Output the (X, Y) coordinate of the center of the cell containing the given text.  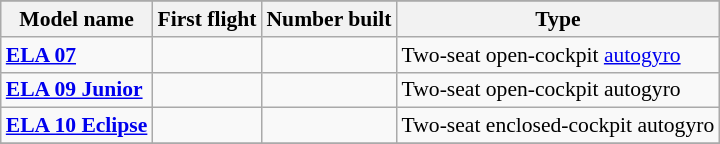
ELA 09 Junior (77, 90)
Model name (77, 19)
ELA 07 (77, 55)
Type (558, 19)
Two-seat enclosed-cockpit autogyro (558, 126)
Number built (328, 19)
First flight (206, 19)
ELA 10 Eclipse (77, 126)
